Extract the (X, Y) coordinate from the center of the cell holding the provided text.  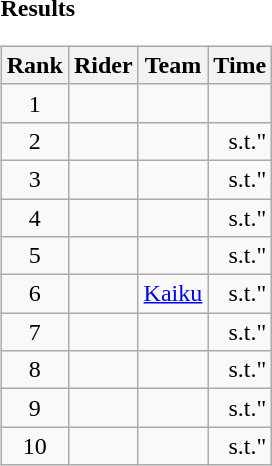
Team (173, 65)
7 (34, 332)
10 (34, 446)
2 (34, 141)
3 (34, 179)
Rank (34, 65)
5 (34, 256)
8 (34, 370)
Time (240, 65)
4 (34, 217)
6 (34, 294)
9 (34, 408)
Kaiku (173, 294)
1 (34, 103)
Rider (103, 65)
